Search for the cell housing the specified text and yield its (x, y) center coordinate. 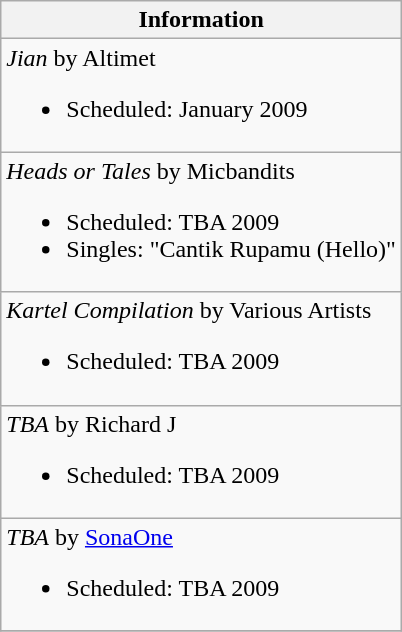
TBA by Richard JScheduled: TBA 2009 (202, 462)
TBA by SonaOneScheduled: TBA 2009 (202, 574)
Kartel Compilation by Various ArtistsScheduled: TBA 2009 (202, 348)
Heads or Tales by MicbanditsScheduled: TBA 2009Singles: "Cantik Rupamu (Hello)" (202, 222)
Jian by AltimetScheduled: January 2009 (202, 96)
Information (202, 20)
